Output the [x, y] coordinate of the center of the cell containing the given text.  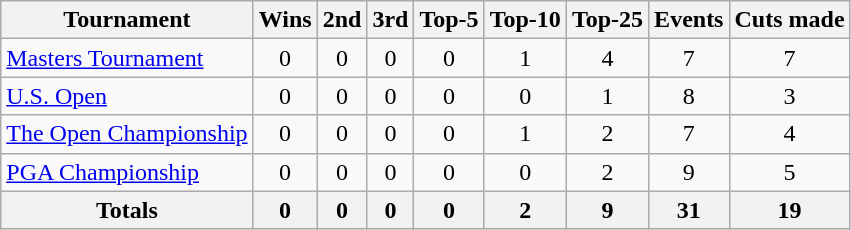
PGA Championship [127, 172]
U.S. Open [127, 96]
The Open Championship [127, 134]
Top-10 [525, 20]
19 [790, 210]
Wins [285, 20]
3 [790, 96]
Top-5 [449, 20]
5 [790, 172]
Cuts made [790, 20]
Top-25 [607, 20]
Tournament [127, 20]
31 [689, 210]
Totals [127, 210]
2nd [342, 20]
Masters Tournament [127, 58]
Events [689, 20]
8 [689, 96]
3rd [390, 20]
